Extract the (X, Y) coordinate from the center of the cell holding the provided text.  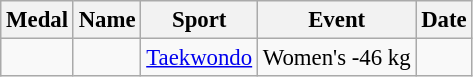
Medal (38, 20)
Event (336, 20)
Women's -46 kg (336, 58)
Taekwondo (200, 58)
Date (444, 20)
Name (107, 20)
Sport (200, 20)
